Identify which cell holds the provided text, then report its [x, y] central coordinate. 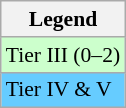
Legend [63, 19]
Tier IV & V [63, 90]
Tier III (0–2) [63, 55]
